Determine the [X, Y] coordinate at the center of the cell enclosing the given text.  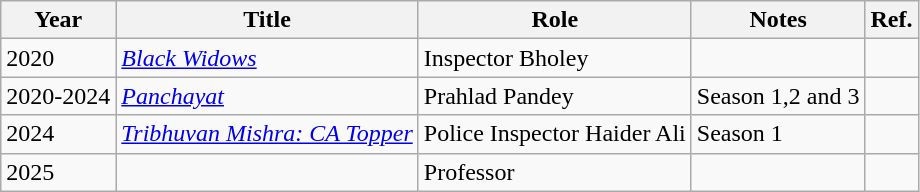
Tribhuvan Mishra: CA Topper [267, 134]
2024 [58, 134]
Title [267, 20]
Police Inspector Haider Ali [554, 134]
Role [554, 20]
Inspector Bholey [554, 58]
Season 1,2 and 3 [778, 96]
2025 [58, 172]
Ref. [892, 20]
Season 1 [778, 134]
Black Widows [267, 58]
2020-2024 [58, 96]
Notes [778, 20]
Professor [554, 172]
Year [58, 20]
Prahlad Pandey [554, 96]
2020 [58, 58]
Panchayat [267, 96]
